Output the [x, y] coordinate of the center of the cell containing the given text.  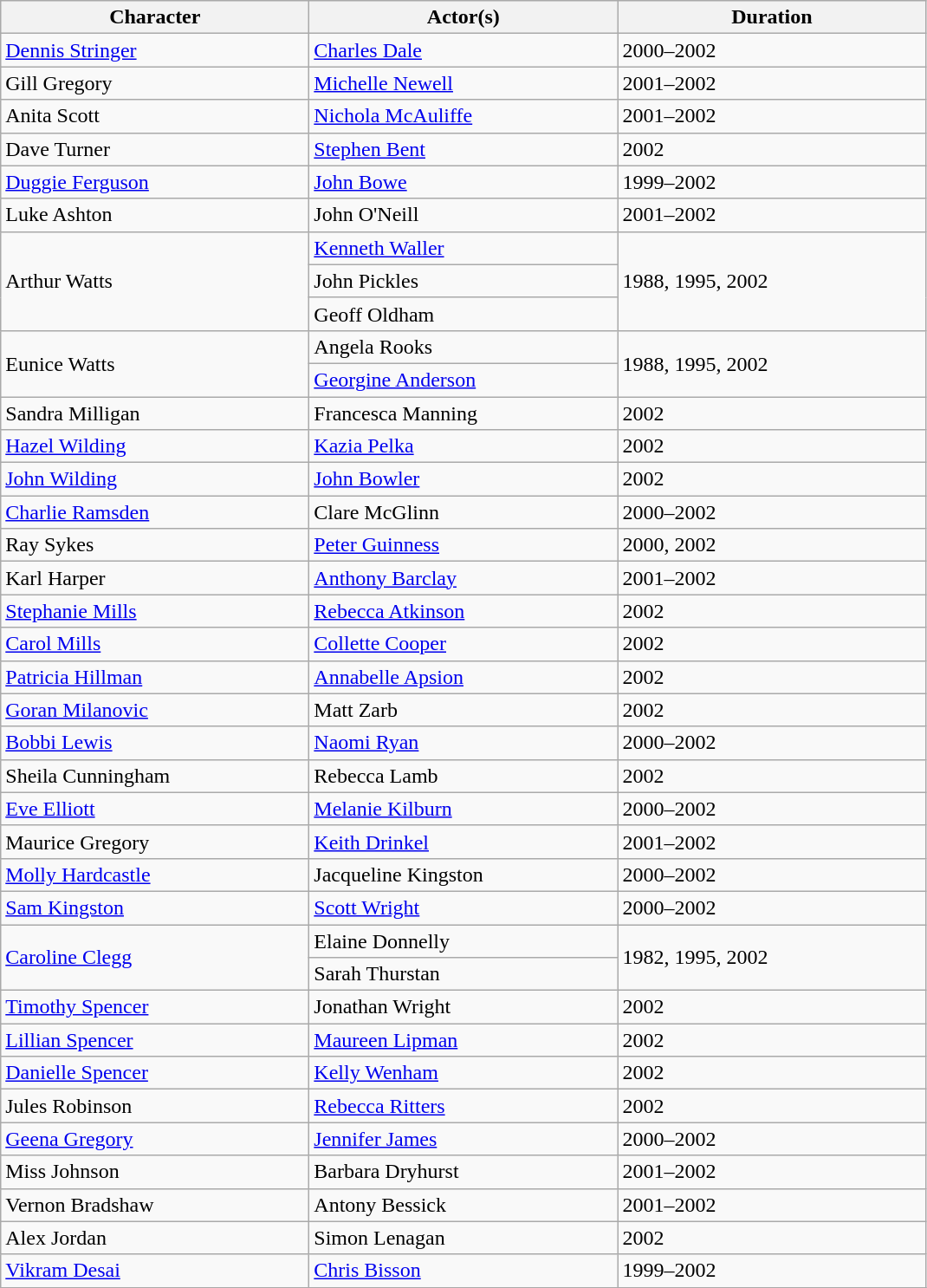
Kelly Wenham [463, 1073]
Francesca Manning [463, 413]
2000, 2002 [772, 545]
Maurice Gregory [155, 842]
Antony Bessick [463, 1205]
Eve Elliott [155, 809]
Rebecca Ritters [463, 1106]
Sheila Cunningham [155, 776]
Anita Scott [155, 116]
John Bowe [463, 182]
Goran Milanovic [155, 710]
Rebecca Lamb [463, 776]
Clare McGlinn [463, 512]
Nichola McAuliffe [463, 116]
Eunice Watts [155, 363]
Hazel Wilding [155, 446]
Geoff Oldham [463, 314]
Anthony Barclay [463, 578]
Matt Zarb [463, 710]
Rebecca Atkinson [463, 611]
John O'Neill [463, 215]
Character [155, 17]
Sarah Thurstan [463, 974]
Ray Sykes [155, 545]
Scott Wright [463, 907]
Sam Kingston [155, 907]
Keith Drinkel [463, 842]
Gill Gregory [155, 83]
Jacqueline Kingston [463, 875]
Jennifer James [463, 1139]
Danielle Spencer [155, 1073]
John Wilding [155, 479]
Arthur Watts [155, 281]
Duggie Ferguson [155, 182]
Dave Turner [155, 149]
Charlie Ramsden [155, 512]
1982, 1995, 2002 [772, 957]
Carol Mills [155, 644]
Geena Gregory [155, 1139]
Vikram Desai [155, 1271]
Actor(s) [463, 17]
Annabelle Apsion [463, 677]
Simon Lenagan [463, 1238]
Maureen Lipman [463, 1040]
Naomi Ryan [463, 743]
Sandra Milligan [155, 413]
Karl Harper [155, 578]
Alex Jordan [155, 1238]
Michelle Newell [463, 83]
Patricia Hillman [155, 677]
Peter Guinness [463, 545]
Dennis Stringer [155, 50]
Molly Hardcastle [155, 875]
Luke Ashton [155, 215]
Charles Dale [463, 50]
John Pickles [463, 281]
Stephen Bent [463, 149]
Stephanie Mills [155, 611]
Melanie Kilburn [463, 809]
Vernon Bradshaw [155, 1205]
John Bowler [463, 479]
Jules Robinson [155, 1106]
Timothy Spencer [155, 1007]
Caroline Clegg [155, 957]
Kenneth Waller [463, 248]
Barbara Dryhurst [463, 1172]
Chris Bisson [463, 1271]
Collette Cooper [463, 644]
Kazia Pelka [463, 446]
Bobbi Lewis [155, 743]
Duration [772, 17]
Georgine Anderson [463, 380]
Angela Rooks [463, 347]
Lillian Spencer [155, 1040]
Jonathan Wright [463, 1007]
Elaine Donnelly [463, 940]
Miss Johnson [155, 1172]
